Scan for the cell matching the given text and deliver its [X, Y] coordinate at center. 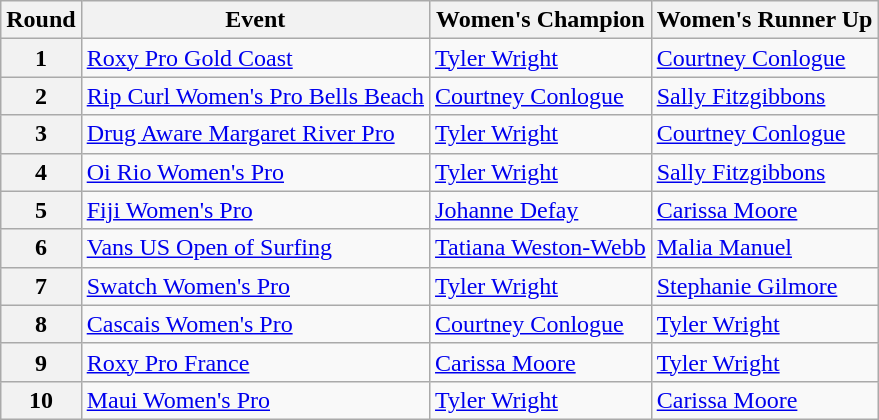
4 [41, 172]
10 [41, 400]
Roxy Pro Gold Coast [255, 58]
3 [41, 134]
Tatiana Weston-Webb [541, 248]
8 [41, 324]
5 [41, 210]
Event [255, 20]
Drug Aware Margaret River Pro [255, 134]
Rip Curl Women's Pro Bells Beach [255, 96]
Fiji Women's Pro [255, 210]
Malia Manuel [764, 248]
Women's Champion [541, 20]
Vans US Open of Surfing [255, 248]
Roxy Pro France [255, 362]
Women's Runner Up [764, 20]
2 [41, 96]
Round [41, 20]
Oi Rio Women's Pro [255, 172]
Johanne Defay [541, 210]
Cascais Women's Pro [255, 324]
7 [41, 286]
Maui Women's Pro [255, 400]
Stephanie Gilmore [764, 286]
9 [41, 362]
Swatch Women's Pro [255, 286]
6 [41, 248]
1 [41, 58]
